Return [x, y] of the center of cell containing provided text 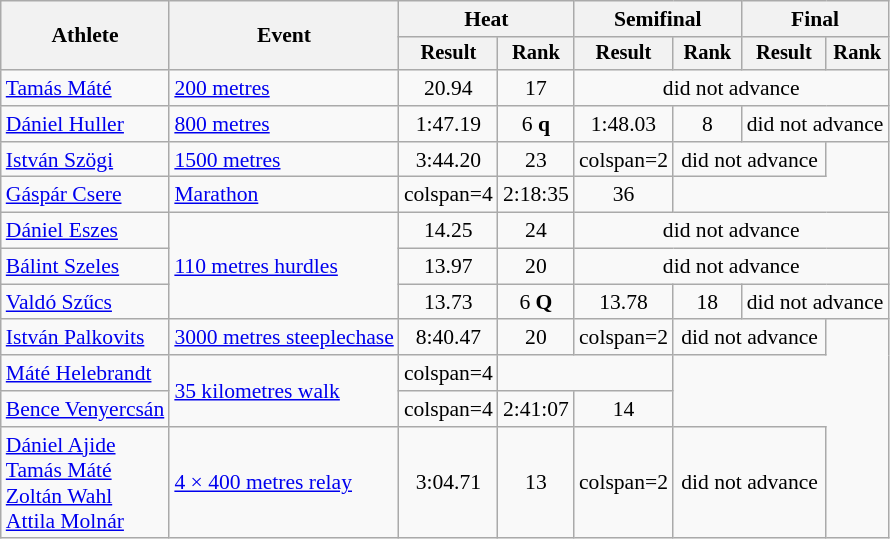
Bálint Szeles [86, 267]
200 metres [284, 88]
Tamás Máté [86, 88]
Event [284, 36]
1:47.19 [448, 124]
6 q [536, 124]
Dániel Eszes [86, 231]
13.73 [448, 302]
Heat [486, 19]
35 kilometres walk [284, 390]
3:44.20 [448, 160]
800 metres [284, 124]
110 metres hurdles [284, 266]
Athlete [86, 36]
Bence Venyercsán [86, 409]
3000 metres steeplechase [284, 338]
8:40.47 [448, 338]
6 Q [536, 302]
1:48.03 [624, 124]
13.78 [624, 302]
36 [624, 195]
Marathon [284, 195]
Dániel AjideTamás MátéZoltán WahlAttila Molnár [86, 483]
István Szögi [86, 160]
Semifinal [658, 19]
Final [816, 19]
István Palkovits [86, 338]
3:04.71 [448, 483]
23 [536, 160]
Máté Helebrandt [86, 373]
13 [536, 483]
24 [536, 231]
Valdó Szűcs [86, 302]
Dániel Huller [86, 124]
2:41:07 [536, 409]
2:18:35 [536, 195]
1500 metres [284, 160]
14.25 [448, 231]
14 [624, 409]
17 [536, 88]
18 [708, 302]
8 [708, 124]
13.97 [448, 267]
Gáspár Csere [86, 195]
4 × 400 metres relay [284, 483]
20.94 [448, 88]
